Extract the [X, Y] coordinate from the center of the cell holding the provided text.  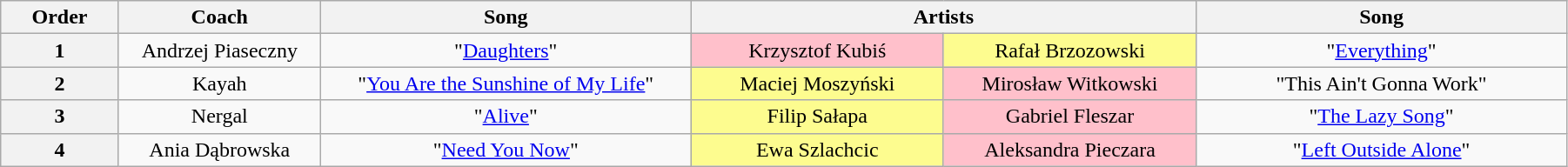
"Alive" [506, 117]
3 [59, 117]
Krzysztof Kubiś [817, 50]
Gabriel Fleszar [1069, 117]
Mirosław Witkowski [1069, 83]
Ania Dąbrowska [219, 150]
1 [59, 50]
Rafał Brzozowski [1069, 50]
"You Are the Sunshine of My Life" [506, 83]
Andrzej Piaseczny [219, 50]
4 [59, 150]
"Need You Now" [506, 150]
Order [59, 17]
"Everything" [1382, 50]
Maciej Moszyński [817, 83]
"Left Outside Alone" [1382, 150]
Nergal [219, 117]
Aleksandra Pieczara [1069, 150]
Kayah [219, 83]
"The Lazy Song" [1382, 117]
"This Ain't Gonna Work" [1382, 83]
2 [59, 83]
Filip Sałapa [817, 117]
"Daughters" [506, 50]
Ewa Szlachcic [817, 150]
Coach [219, 17]
Artists [943, 17]
